Extract the [X, Y] coordinate from the center of the cell holding the provided text.  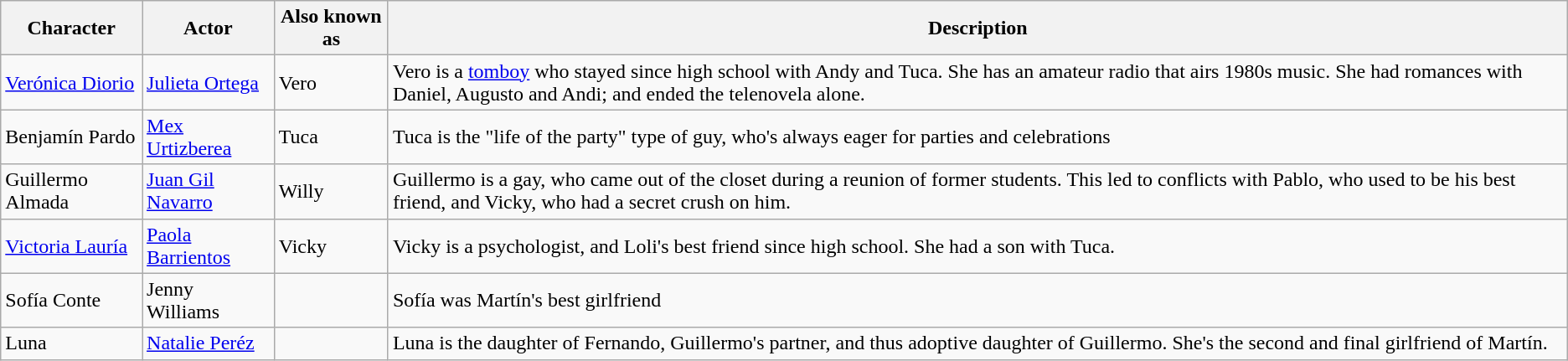
Luna is the daughter of Fernando, Guillermo's partner, and thus adoptive daughter of Guillermo. She's the second and final girlfriend of Martín. [977, 343]
Mex Urtizberea [209, 137]
Luna [72, 343]
Vicky [331, 246]
Also known as [331, 28]
Sofía was Martín's best girlfriend [977, 300]
Paola Barrientos [209, 246]
Actor [209, 28]
Julieta Ortega [209, 82]
Guillermo Almada [72, 191]
Character [72, 28]
Benjamín Pardo [72, 137]
Sofía Conte [72, 300]
Tuca [331, 137]
Willy [331, 191]
Vicky is a psychologist, and Loli's best friend since high school. She had a son with Tuca. [977, 246]
Jenny Williams [209, 300]
Natalie Peréz [209, 343]
Tuca is the "life of the party" type of guy, who's always eager for parties and celebrations [977, 137]
Victoria Lauría [72, 246]
Vero [331, 82]
Verónica Diorio [72, 82]
Juan Gil Navarro [209, 191]
Description [977, 28]
